Output the (x, y) coordinate of the center of the cell containing the given text.  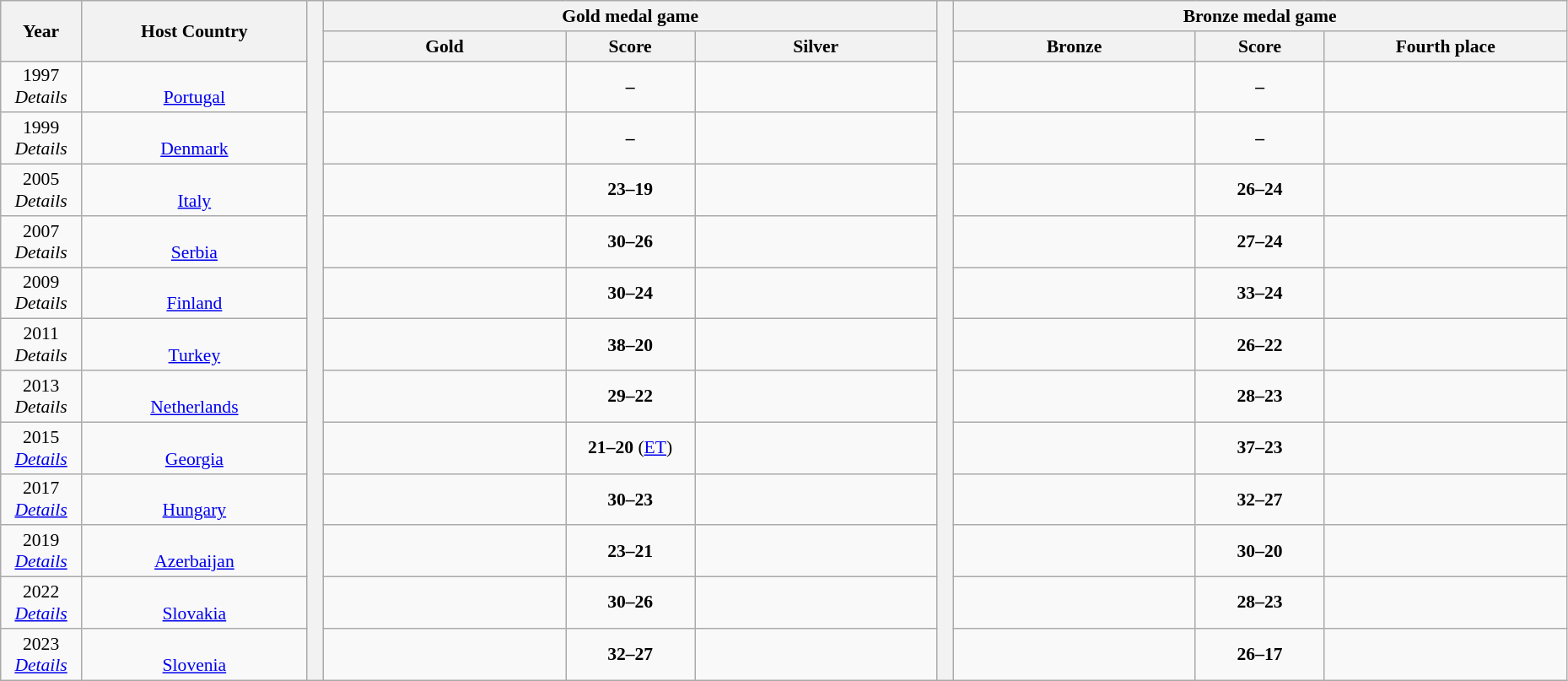
Portugal (194, 86)
23–21 (631, 552)
27–24 (1260, 241)
Bronze medal game (1260, 16)
2011 Details (41, 344)
Year (41, 30)
26–17 (1260, 655)
Denmark (194, 138)
2022 Details (41, 603)
Finland (194, 294)
Slovenia (194, 655)
2023 Details (41, 655)
2005 Details (41, 191)
30–23 (631, 500)
30–24 (631, 294)
21–20 (ET) (631, 447)
2009 Details (41, 294)
30–20 (1260, 552)
Bronze (1075, 46)
Fourth place (1446, 46)
Hungary (194, 500)
2013 Details (41, 397)
38–20 (631, 344)
1999 Details (41, 138)
Silver (816, 46)
Serbia (194, 241)
Azerbaijan (194, 552)
23–19 (631, 191)
Slovakia (194, 603)
2007 Details (41, 241)
37–23 (1260, 447)
1997 Details (41, 86)
Host Country (194, 30)
Italy (194, 191)
33–24 (1260, 294)
26–22 (1260, 344)
Gold medal game (629, 16)
2017 Details (41, 500)
Gold (444, 46)
Netherlands (194, 397)
Georgia (194, 447)
2019 Details (41, 552)
Turkey (194, 344)
26–24 (1260, 191)
2015 Details (41, 447)
29–22 (631, 397)
